Identify which cell holds the provided text, then report its [x, y] central coordinate. 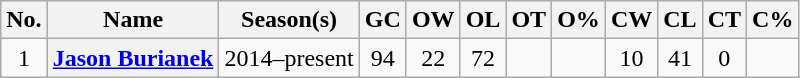
1 [24, 58]
GC [382, 20]
Name [133, 20]
10 [631, 58]
No. [24, 20]
2014–present [289, 58]
CW [631, 20]
OT [529, 20]
94 [382, 58]
Jason Burianek [133, 58]
72 [483, 58]
O% [579, 20]
CT [724, 20]
22 [433, 58]
Season(s) [289, 20]
OL [483, 20]
41 [680, 58]
C% [773, 20]
0 [724, 58]
OW [433, 20]
CL [680, 20]
